Identify which cell holds the provided text, then report its (X, Y) central coordinate. 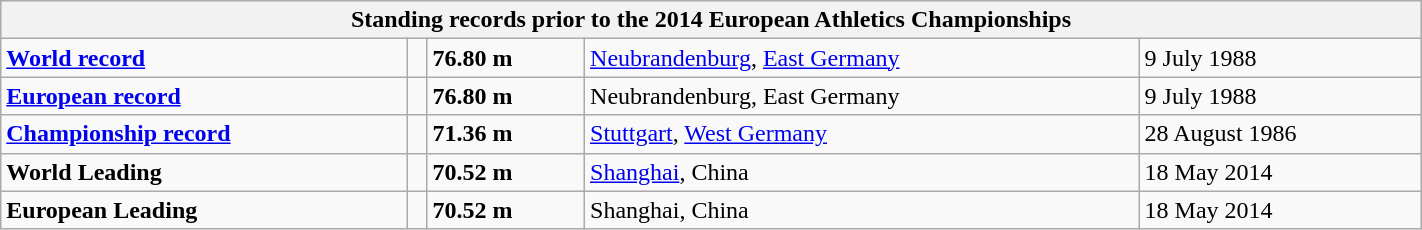
World record (204, 58)
European record (204, 96)
European Leading (204, 210)
71.36 m (506, 134)
Standing records prior to the 2014 European Athletics Championships (711, 20)
Stuttgart, West Germany (862, 134)
World Leading (204, 172)
Championship record (204, 134)
28 August 1986 (1280, 134)
